For the text-containing cell, return its midpoint in (x, y) coordinate format. 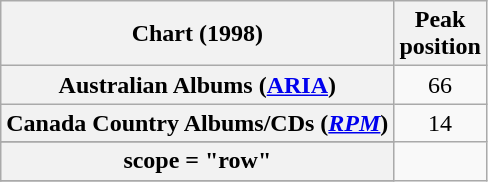
66 (440, 85)
14 (440, 123)
Peakposition (440, 34)
scope = "row" (198, 161)
Chart (1998) (198, 34)
Australian Albums (ARIA) (198, 85)
Canada Country Albums/CDs (RPM) (198, 123)
